Return (x, y) of the center of cell containing provided text 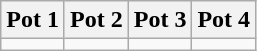
Pot 1 (33, 20)
Pot 3 (160, 20)
Pot 2 (96, 20)
Pot 4 (224, 20)
